Provide the [X, Y] coordinate of the cell's center where the given text is located.  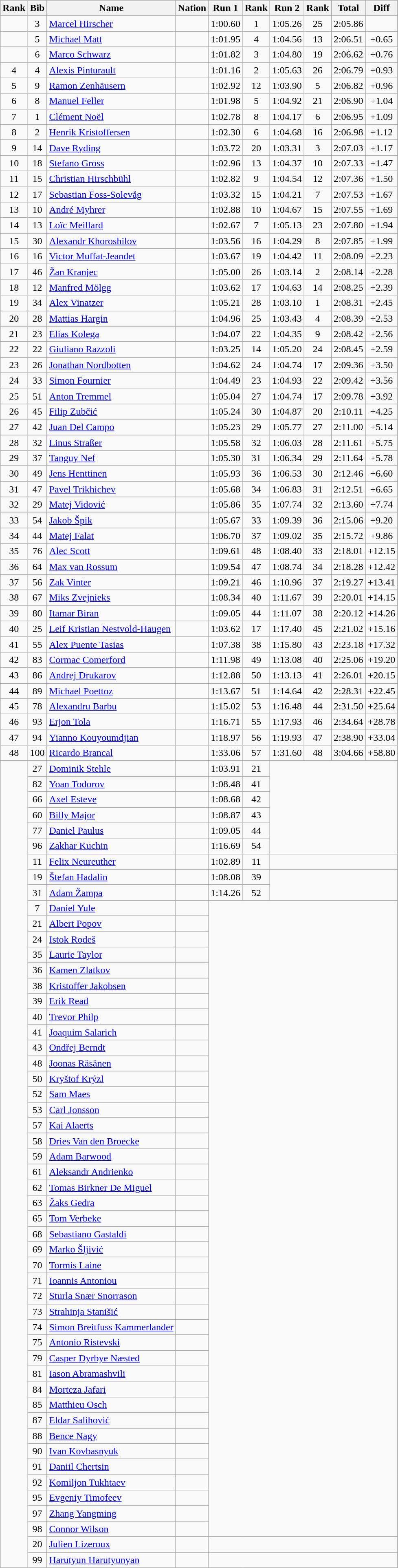
Henrik Kristoffersen [111, 132]
Sebastiano Gastaldi [111, 1234]
Marco Schwarz [111, 55]
+17.32 [381, 644]
Daniil Chertsin [111, 1467]
68 [37, 1234]
Alex Puente Tasias [111, 644]
Kai Alaerts [111, 1125]
+1.94 [381, 225]
2:05.86 [348, 24]
1:15.80 [287, 644]
90 [37, 1451]
+1.99 [381, 241]
Dave Ryding [111, 148]
1:03.31 [287, 148]
Daniel Yule [111, 908]
Nation [192, 8]
1:05.68 [226, 489]
+14.15 [381, 598]
+1.69 [381, 210]
2:09.42 [348, 380]
1:02.88 [226, 210]
1:03.90 [287, 86]
+6.60 [381, 474]
1:04.42 [287, 256]
1:14.26 [226, 892]
77 [37, 830]
60 [37, 815]
Tom Verbeke [111, 1219]
95 [37, 1498]
1:13.08 [287, 660]
1:04.54 [287, 179]
1:16.69 [226, 846]
Filip Zubčić [111, 411]
2:06.79 [348, 70]
Yoan Todorov [111, 784]
Aleksandr Andrienko [111, 1172]
Yianno Kouyoumdjian [111, 738]
Dominik Stehle [111, 769]
Tormis Laine [111, 1265]
1:01.82 [226, 55]
1:02.67 [226, 225]
Jakob Špik [111, 520]
1:03.56 [226, 241]
+1.09 [381, 117]
Ondřej Berndt [111, 1048]
1:05.58 [226, 442]
2:31.50 [348, 707]
100 [37, 753]
2:08.14 [348, 272]
Zak Vinter [111, 582]
+1.12 [381, 132]
1:04.29 [287, 241]
2:34.64 [348, 722]
Tanguy Nef [111, 458]
Strahinja Stanišić [111, 1312]
89 [37, 691]
1:18.97 [226, 738]
1:16.48 [287, 707]
+25.64 [381, 707]
Marcel Hirscher [111, 24]
1:03.32 [226, 194]
88 [37, 1435]
69 [37, 1250]
92 [37, 1482]
+14.26 [381, 613]
Clément Noël [111, 117]
99 [37, 1560]
Joaquim Salarich [111, 1032]
+13.41 [381, 582]
Diff [381, 8]
1:04.96 [226, 318]
85 [37, 1405]
94 [37, 738]
1:04.80 [287, 55]
98 [37, 1529]
Eldar Salihović [111, 1420]
1:03.72 [226, 148]
1:07.74 [287, 505]
+1.67 [381, 194]
1:05.86 [226, 505]
Alec Scott [111, 551]
2:26.01 [348, 675]
Joonas Räsänen [111, 1063]
2:11.61 [348, 442]
+12.15 [381, 551]
2:07.03 [348, 148]
Kristoffer Jakobsen [111, 986]
1:08.48 [226, 784]
Connor Wilson [111, 1529]
1:06.83 [287, 489]
+58.80 [381, 753]
Antonio Ristevski [111, 1343]
1:02.89 [226, 861]
+9.86 [381, 536]
1:15.02 [226, 707]
+2.39 [381, 287]
1:05.77 [287, 427]
63 [37, 1203]
Erjon Tola [111, 722]
2:07.55 [348, 210]
+9.20 [381, 520]
Istok Rodeš [111, 939]
Matej Vidović [111, 505]
2:08.39 [348, 318]
+1.17 [381, 148]
Casper Dyrbye Næsted [111, 1358]
Juan Del Campo [111, 427]
1:05.23 [226, 427]
72 [37, 1296]
Bib [37, 8]
2:08.25 [348, 287]
1:04.56 [287, 39]
2:20.01 [348, 598]
1:17.93 [287, 722]
1:05.63 [287, 70]
+19.20 [381, 660]
2:25.06 [348, 660]
1:06.03 [287, 442]
1:04.63 [287, 287]
1:05.13 [287, 225]
Alexis Pinturault [111, 70]
1:04.93 [287, 380]
2:11.64 [348, 458]
Zhang Yangming [111, 1513]
Linus Straßer [111, 442]
1:04.67 [287, 210]
64 [37, 567]
59 [37, 1156]
1:04.35 [287, 334]
Manfred Mölgg [111, 287]
+0.65 [381, 39]
2:07.85 [348, 241]
+2.59 [381, 349]
2:38.90 [348, 738]
1:07.38 [226, 644]
83 [37, 660]
Leif Kristian Nestvold-Haugen [111, 629]
80 [37, 613]
2:23.18 [348, 644]
1:06.53 [287, 474]
+0.93 [381, 70]
Kamen Zlatkov [111, 970]
1:06.70 [226, 536]
1:08.68 [226, 799]
Miks Zvejnieks [111, 598]
Pavel Trikhichev [111, 489]
2:09.78 [348, 396]
Anton Tremmel [111, 396]
+28.78 [381, 722]
1:09.54 [226, 567]
Ricardo Brancal [111, 753]
1:13.67 [226, 691]
1:13.13 [287, 675]
+15.16 [381, 629]
1:04.62 [226, 365]
+3.92 [381, 396]
2:12.46 [348, 474]
67 [37, 598]
2:08.09 [348, 256]
2:15.72 [348, 536]
1:12.88 [226, 675]
Alexandr Khoroshilov [111, 241]
Albert Popov [111, 923]
1:03.25 [226, 349]
Felix Neureuther [111, 861]
97 [37, 1513]
Morteza Jafari [111, 1389]
2:08.45 [348, 349]
+2.23 [381, 256]
1:06.34 [287, 458]
1:01.16 [226, 70]
1:03.14 [287, 272]
1:01.95 [226, 39]
73 [37, 1312]
Ramon Zenhäusern [111, 86]
+2.28 [381, 272]
Name [111, 8]
+5.78 [381, 458]
Itamar Biran [111, 613]
1:09.39 [287, 520]
1:01.98 [226, 101]
2:07.36 [348, 179]
+7.74 [381, 505]
Iason Abramashvili [111, 1374]
61 [37, 1172]
2:06.95 [348, 117]
2:20.12 [348, 613]
1:02.30 [226, 132]
1:04.49 [226, 380]
74 [37, 1327]
Michael Matt [111, 39]
Zakhar Kuchin [111, 846]
1:02.92 [226, 86]
+2.53 [381, 318]
Christian Hirschbühl [111, 179]
Billy Major [111, 815]
+2.56 [381, 334]
1:02.96 [226, 163]
2:08.31 [348, 303]
Dries Van den Broecke [111, 1141]
Victor Muffat-Jeandet [111, 256]
1:05.67 [226, 520]
2:13.60 [348, 505]
2:07.33 [348, 163]
65 [37, 1219]
2:06.98 [348, 132]
+5.75 [381, 442]
Erik Read [111, 1001]
Stefano Gross [111, 163]
79 [37, 1358]
1:11.67 [287, 598]
1:09.61 [226, 551]
1:04.17 [287, 117]
1:11.07 [287, 613]
Mattias Hargin [111, 318]
+6.65 [381, 489]
96 [37, 846]
Loïc Meillard [111, 225]
Štefan Hadalin [111, 877]
71 [37, 1281]
Evgeniy Timofeev [111, 1498]
Daniel Paulus [111, 830]
+12.42 [381, 567]
Sam Maes [111, 1094]
Manuel Feller [111, 101]
1:05.30 [226, 458]
91 [37, 1467]
1:05.00 [226, 272]
Tomas Birkner De Miguel [111, 1188]
1:02.78 [226, 117]
2:10.11 [348, 411]
1:33.06 [226, 753]
81 [37, 1374]
86 [37, 675]
+4.25 [381, 411]
2:06.51 [348, 39]
Sebastian Foss-Solevåg [111, 194]
66 [37, 799]
Elias Kolega [111, 334]
1:03.43 [287, 318]
1:09.21 [226, 582]
Run 2 [287, 8]
+1.50 [381, 179]
Kryštof Krýzl [111, 1079]
2:11.00 [348, 427]
1:02.82 [226, 179]
1:03.67 [226, 256]
2:12.51 [348, 489]
Matthieu Osch [111, 1405]
1:10.96 [287, 582]
+1.47 [381, 163]
Trevor Philp [111, 1017]
62 [37, 1188]
Adam Žampa [111, 892]
Harutyun Harutyunyan [111, 1560]
Julien Lizeroux [111, 1544]
Sturla Snær Snorrason [111, 1296]
1:04.37 [287, 163]
Jens Henttinen [111, 474]
Carl Jonsson [111, 1110]
2:07.80 [348, 225]
+20.15 [381, 675]
2:06.82 [348, 86]
87 [37, 1420]
+22.45 [381, 691]
+3.50 [381, 365]
Alexandru Barbu [111, 707]
1:19.93 [287, 738]
2:06.62 [348, 55]
+0.76 [381, 55]
1:08.08 [226, 877]
82 [37, 784]
Axel Esteve [111, 799]
1:00.60 [226, 24]
Adam Barwood [111, 1156]
1:05.24 [226, 411]
+33.04 [381, 738]
Simon Fournier [111, 380]
+1.04 [381, 101]
André Myhrer [111, 210]
Matej Falat [111, 536]
Laurie Taylor [111, 955]
1:14.64 [287, 691]
2:19.27 [348, 582]
1:03.91 [226, 769]
2:28.31 [348, 691]
Simon Breitfuss Kammerlander [111, 1327]
+0.96 [381, 86]
1:08.40 [287, 551]
2:18.01 [348, 551]
76 [37, 551]
75 [37, 1343]
1:31.60 [287, 753]
1:17.40 [287, 629]
Run 1 [226, 8]
1:05.93 [226, 474]
1:04.68 [287, 132]
1:05.21 [226, 303]
Total [348, 8]
Max van Rossum [111, 567]
2:21.02 [348, 629]
1:09.02 [287, 536]
78 [37, 707]
1:03.10 [287, 303]
Žaks Gedra [111, 1203]
1:08.74 [287, 567]
1:04.21 [287, 194]
70 [37, 1265]
1:16.71 [226, 722]
2:09.36 [348, 365]
Marko Šljivić [111, 1250]
Alex Vinatzer [111, 303]
2:08.42 [348, 334]
1:08.34 [226, 598]
+5.14 [381, 427]
Bence Nagy [111, 1435]
Michael Poettoz [111, 691]
1:05.20 [287, 349]
2:06.90 [348, 101]
Komiljon Tukhtaev [111, 1482]
93 [37, 722]
3:04.66 [348, 753]
Ivan Kovbasnyuk [111, 1451]
2:15.06 [348, 520]
1:05.26 [287, 24]
1:05.04 [226, 396]
Andrej Drukarov [111, 675]
+2.45 [381, 303]
Žan Kranjec [111, 272]
2:18.28 [348, 567]
84 [37, 1389]
+3.56 [381, 380]
Jonathan Nordbotten [111, 365]
1:08.87 [226, 815]
1:11.98 [226, 660]
1:04.92 [287, 101]
58 [37, 1141]
Ioannis Antoniou [111, 1281]
Giuliano Razzoli [111, 349]
Cormac Comerford [111, 660]
2:07.53 [348, 194]
1:04.07 [226, 334]
1:04.87 [287, 411]
